Scan for the cell matching the given text and deliver its [X, Y] coordinate at center. 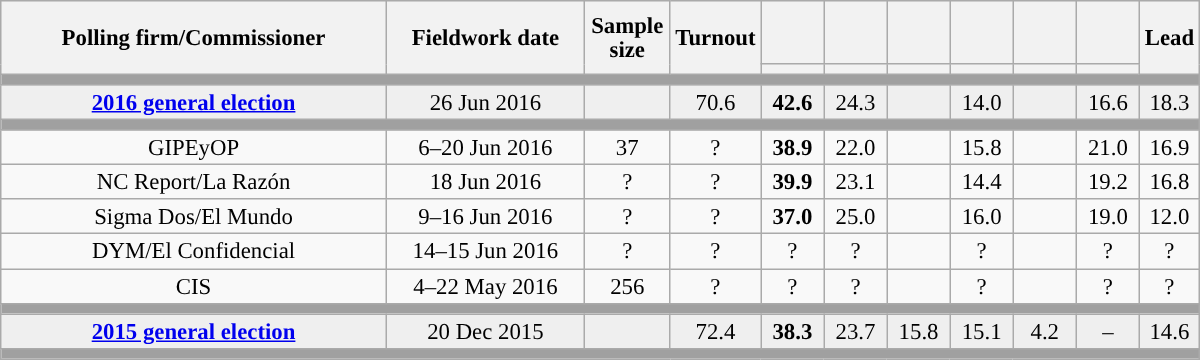
Sample size [627, 38]
6–20 Jun 2016 [485, 148]
NC Report/La Razón [194, 182]
25.0 [856, 218]
38.3 [792, 332]
19.0 [1108, 218]
14.4 [982, 182]
4.2 [1044, 332]
Sigma Dos/El Mundo [194, 218]
256 [627, 286]
26 Jun 2016 [485, 102]
19.2 [1108, 182]
22.0 [856, 148]
38.9 [792, 148]
16.6 [1108, 102]
2016 general election [194, 102]
18.3 [1169, 102]
15.1 [982, 332]
16.0 [982, 218]
23.7 [856, 332]
42.6 [792, 102]
Lead [1169, 38]
20 Dec 2015 [485, 332]
37 [627, 148]
14.6 [1169, 332]
72.4 [716, 332]
2015 general election [194, 332]
Fieldwork date [485, 38]
16.9 [1169, 148]
37.0 [792, 218]
Turnout [716, 38]
GIPEyOP [194, 148]
14.0 [982, 102]
70.6 [716, 102]
39.9 [792, 182]
CIS [194, 286]
14–15 Jun 2016 [485, 252]
Polling firm/Commissioner [194, 38]
DYM/El Confidencial [194, 252]
23.1 [856, 182]
12.0 [1169, 218]
24.3 [856, 102]
18 Jun 2016 [485, 182]
– [1108, 332]
9–16 Jun 2016 [485, 218]
4–22 May 2016 [485, 286]
16.8 [1169, 182]
21.0 [1108, 148]
